Detect which cell encompasses the target text, then output its [X, Y] center coordinate. 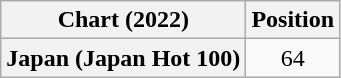
Position [293, 20]
64 [293, 58]
Japan (Japan Hot 100) [124, 58]
Chart (2022) [124, 20]
